Identify which cell holds the provided text, then report its [x, y] central coordinate. 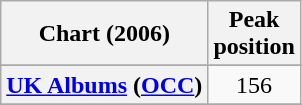
156 [254, 85]
Peakposition [254, 34]
Chart (2006) [104, 34]
UK Albums (OCC) [104, 85]
